Return the [X, Y] coordinate for the center point of the cell that contains the specified text.  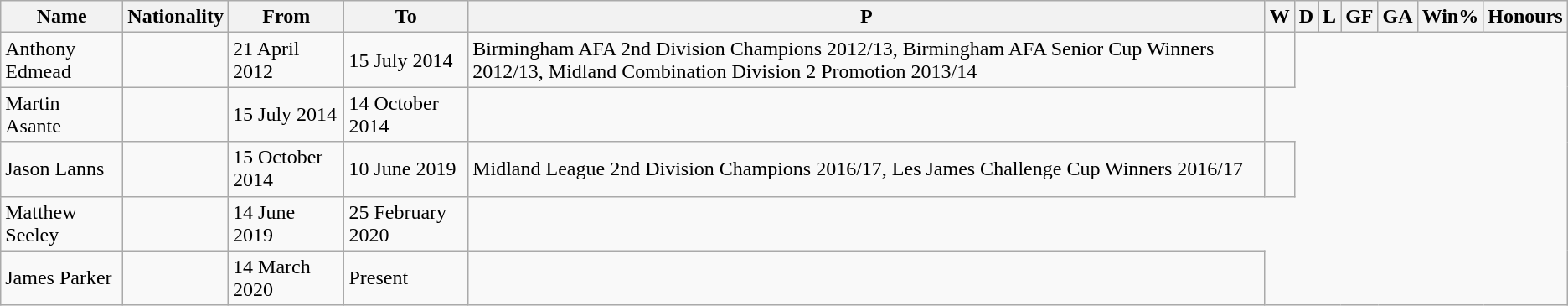
14 June 2019 [286, 223]
Win% [1451, 17]
Midland League 2nd Division Champions 2016/17, Les James Challenge Cup Winners 2016/17 [866, 169]
Nationality [176, 17]
L [1330, 17]
Name [62, 17]
15 October 2014 [286, 169]
Martin Asante [62, 114]
Honours [1525, 17]
James Parker [62, 278]
From [286, 17]
Jason Lanns [62, 169]
10 June 2019 [406, 169]
14 March 2020 [286, 278]
Present [406, 278]
Anthony Edmead [62, 60]
21 April 2012 [286, 60]
D [1306, 17]
Matthew Seeley [62, 223]
W [1280, 17]
GA [1397, 17]
14 October 2014 [406, 114]
GF [1359, 17]
25 February 2020 [406, 223]
To [406, 17]
Birmingham AFA 2nd Division Champions 2012/13, Birmingham AFA Senior Cup Winners 2012/13, Midland Combination Division 2 Promotion 2013/14 [866, 60]
P [866, 17]
